Return (x, y) of the center of cell containing provided text 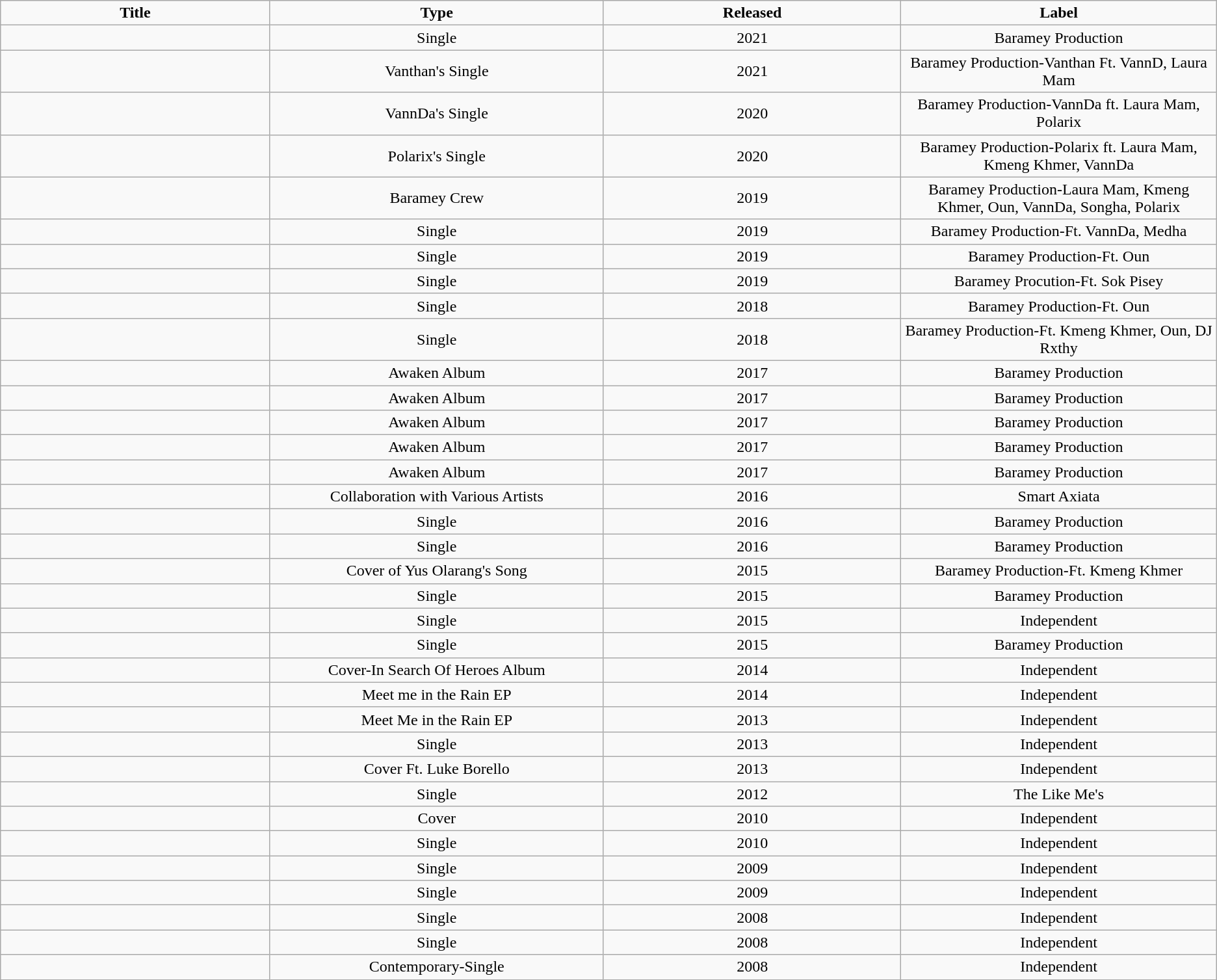
2012 (752, 794)
VannDa's Single (437, 113)
Baramey Production-VannDa ft. Laura Mam, Polarix (1058, 113)
Baramey Crew (437, 198)
Released (752, 13)
Title (135, 13)
Cover Ft. Luke Borello (437, 769)
Label (1058, 13)
Baramey Production-Polarix ft. Laura Mam, Kmeng Khmer, VannDa (1058, 156)
Contemporary-Single (437, 967)
Cover-In Search Of Heroes Album (437, 670)
Baramey Production-Laura Mam, Kmeng Khmer, Oun, VannDa, Songha, Polarix (1058, 198)
Meet Me in the Rain EP (437, 719)
Polarix's Single (437, 156)
The Like Me's (1058, 794)
Baramey Production-Ft. Kmeng Khmer, Oun, DJ Rxthy (1058, 339)
Type (437, 13)
Cover (437, 819)
Baramey Procution-Ft. Sok Pisey (1058, 281)
Collaboration with Various Artists (437, 497)
Baramey Production-Ft. VannDa, Medha (1058, 232)
Baramey Production-Ft. Kmeng Khmer (1058, 571)
Cover of Yus Olarang's Song (437, 571)
Vanthan's Single (437, 72)
Baramey Production-Vanthan Ft. VannD, Laura Mam (1058, 72)
Meet me in the Rain EP (437, 695)
Smart Axiata (1058, 497)
